Return (X, Y) of the center of cell containing provided text 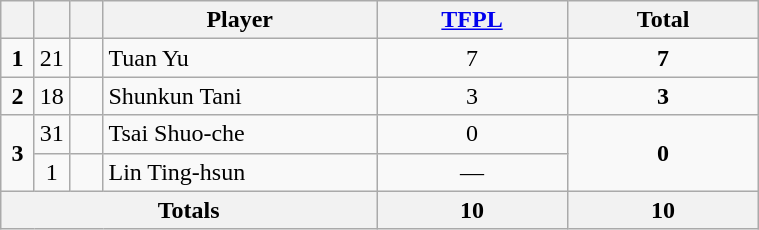
18 (52, 96)
TFPL (472, 20)
Shunkun Tani (240, 96)
2 (18, 96)
21 (52, 58)
Totals (189, 210)
Tuan Yu (240, 58)
Tsai Shuo-che (240, 134)
Lin Ting-hsun (240, 172)
Total (664, 20)
Player (240, 20)
31 (52, 134)
— (472, 172)
